Return the (X, Y) coordinate for the center point of the cell that contains the specified text.  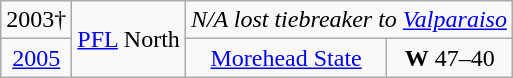
N/A lost tiebreaker to Valparaiso (348, 20)
2003† (36, 20)
PFL North (129, 39)
W 47–40 (450, 58)
2005 (36, 58)
Morehead State (286, 58)
